From the cell containing the given text, extract its center point as [X, Y] coordinate. 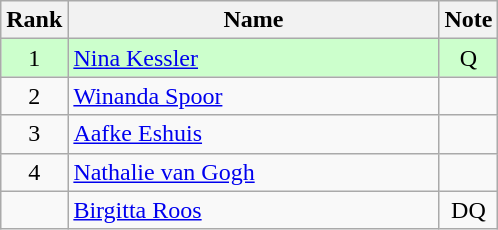
Rank [34, 20]
Name [254, 20]
2 [34, 96]
3 [34, 134]
Nathalie van Gogh [254, 172]
Nina Kessler [254, 58]
4 [34, 172]
Note [468, 20]
Q [468, 58]
Winanda Spoor [254, 96]
Aafke Eshuis [254, 134]
DQ [468, 210]
1 [34, 58]
Birgitta Roos [254, 210]
